Extract the [x, y] coordinate from the center of the cell holding the provided text.  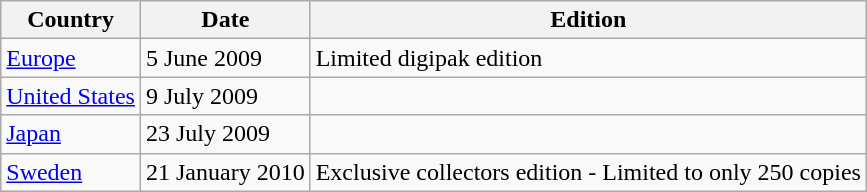
Sweden [71, 172]
21 January 2010 [225, 172]
9 July 2009 [225, 96]
Exclusive collectors edition - Limited to only 250 copies [588, 172]
5 June 2009 [225, 58]
Limited digipak edition [588, 58]
Edition [588, 20]
Country [71, 20]
23 July 2009 [225, 134]
Japan [71, 134]
United States [71, 96]
Date [225, 20]
Europe [71, 58]
